Identify which cell holds the provided text, then report its (X, Y) central coordinate. 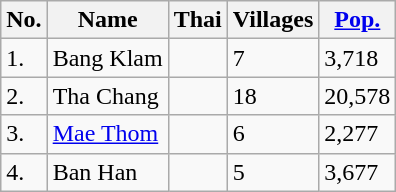
Name (108, 20)
2. (24, 96)
6 (273, 134)
3. (24, 134)
Thai (198, 20)
1. (24, 58)
3,718 (358, 58)
No. (24, 20)
7 (273, 58)
Ban Han (108, 172)
4. (24, 172)
Tha Chang (108, 96)
Mae Thom (108, 134)
20,578 (358, 96)
2,277 (358, 134)
Pop. (358, 20)
5 (273, 172)
18 (273, 96)
Villages (273, 20)
3,677 (358, 172)
Bang Klam (108, 58)
